For the text-containing cell, return its midpoint in (x, y) coordinate format. 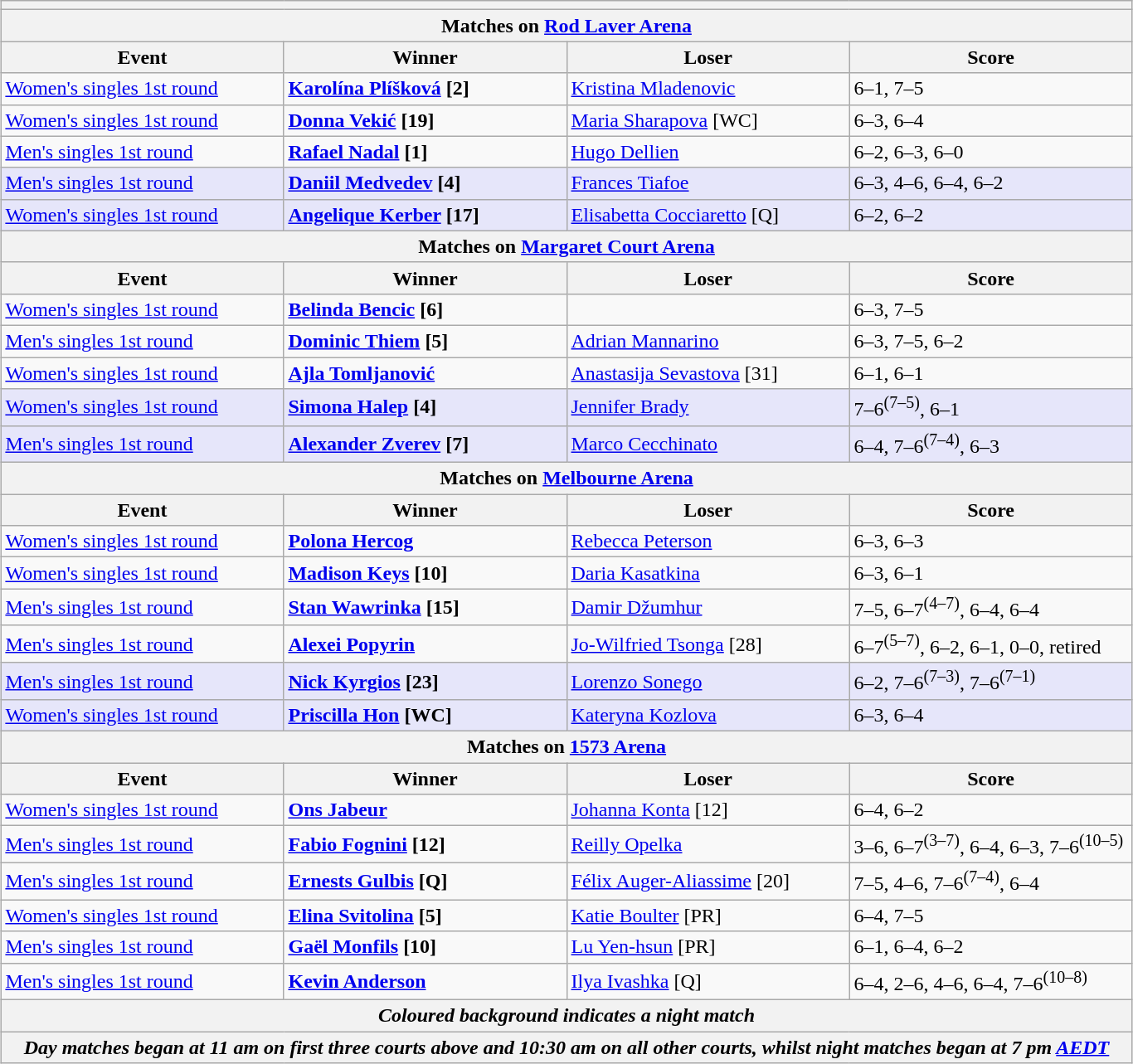
Priscilla Hon [WC] (425, 716)
Marco Cecchinato (708, 445)
6–7(5–7), 6–2, 6–1, 0–0, retired (990, 644)
3–6, 6–7(3–7), 6–4, 6–3, 7–6(10–5) (990, 844)
7–5, 4–6, 7–6(7–4), 6–4 (990, 881)
Kateryna Kozlova (708, 716)
Kevin Anderson (425, 982)
Donna Vekić [19] (425, 120)
Jo-Wilfried Tsonga [28] (708, 644)
Polona Hercog (425, 542)
6–1, 7–5 (990, 89)
Angelique Kerber [17] (425, 215)
Félix Auger-Aliassime [20] (708, 881)
6–1, 6–1 (990, 372)
Kristina Mladenovic (708, 89)
Daria Kasatkina (708, 573)
Ajla Tomljanović (425, 372)
Hugo Dellien (708, 152)
Rebecca Peterson (708, 542)
Matches on Margaret Court Arena (566, 246)
Day matches began at 11 am on first three courts above and 10:30 am on all other courts, whilst night matches began at 7 pm AEDT (566, 1047)
Alexei Popyrin (425, 644)
7–5, 6–7(4–7), 6–4, 6–4 (990, 607)
Maria Sharapova [WC] (708, 120)
6–3, 4–6, 6–4, 6–2 (990, 183)
6–3, 7–5, 6–2 (990, 341)
Jennifer Brady (708, 408)
Gaël Monfils [10] (425, 947)
Matches on Rod Laver Arena (566, 26)
Stan Wawrinka [15] (425, 607)
Matches on 1573 Arena (566, 747)
Lu Yen-hsun [PR] (708, 947)
Fabio Fognini [12] (425, 844)
6–3, 6–3 (990, 542)
6–3, 6–1 (990, 573)
Ernests Gulbis [Q] (425, 881)
Karolína Plíšková [2] (425, 89)
Adrian Mannarino (708, 341)
Rafael Nadal [1] (425, 152)
Dominic Thiem [5] (425, 341)
7–6(7–5), 6–1 (990, 408)
6–2, 6–2 (990, 215)
6–4, 7–6(7–4), 6–3 (990, 445)
Frances Tiafoe (708, 183)
Johanna Konta [12] (708, 810)
Simona Halep [4] (425, 408)
Anastasija Sevastova [31] (708, 372)
Madison Keys [10] (425, 573)
Nick Kyrgios [23] (425, 682)
Damir Džumhur (708, 607)
6–1, 6–4, 6–2 (990, 947)
Elina Svitolina [5] (425, 916)
Matches on Melbourne Arena (566, 479)
Alexander Zverev [7] (425, 445)
Daniil Medvedev [4] (425, 183)
Ilya Ivashka [Q] (708, 982)
6–4, 7–5 (990, 916)
6–2, 7–6(7–3), 7–6(7–1) (990, 682)
6–4, 6–2 (990, 810)
6–4, 2–6, 4–6, 6–4, 7–6(10–8) (990, 982)
Belinda Bencic [6] (425, 309)
Ons Jabeur (425, 810)
Reilly Opelka (708, 844)
6–2, 6–3, 6–0 (990, 152)
Lorenzo Sonego (708, 682)
6–3, 7–5 (990, 309)
Elisabetta Cocciaretto [Q] (708, 215)
Katie Boulter [PR] (708, 916)
Coloured background indicates a night match (566, 1016)
